Extract the (X, Y) coordinate from the center of the cell holding the provided text.  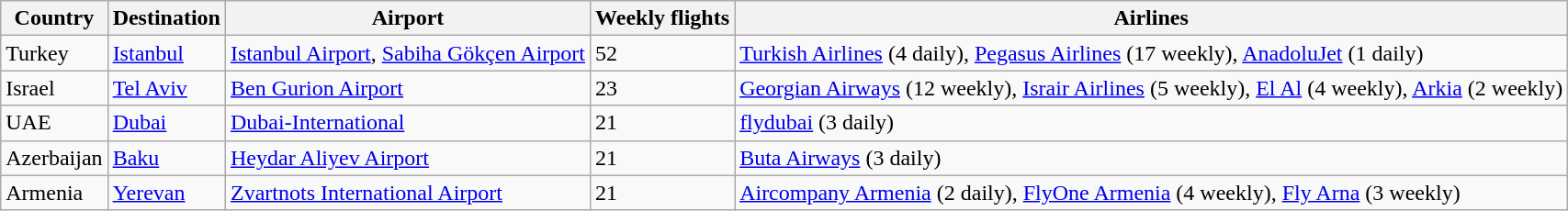
52 (663, 53)
Airlines (1152, 18)
Israel (54, 88)
Istanbul (166, 53)
flydubai (3 daily) (1152, 123)
Dubai (166, 123)
Ben Gurion Airport (408, 88)
Turkey (54, 53)
Zvartnots International Airport (408, 193)
Airport (408, 18)
Buta Airways (3 daily) (1152, 158)
Baku (166, 158)
Country (54, 18)
UAE (54, 123)
Georgian Airways (12 weekly), Israir Airlines (5 weekly), El Al (4 weekly), Arkia (2 weekly) (1152, 88)
Dubai-International (408, 123)
Tel Aviv (166, 88)
Heydar Aliyev Airport (408, 158)
Turkish Airlines (4 daily), Pegasus Airlines (17 weekly), AnadoluJet (1 daily) (1152, 53)
Istanbul Airport, Sabiha Gökçen Airport (408, 53)
23 (663, 88)
Armenia (54, 193)
Weekly flights (663, 18)
Destination (166, 18)
Aircompany Armenia (2 daily), FlyOne Armenia (4 weekly), Fly Arna (3 weekly) (1152, 193)
Azerbaijan (54, 158)
Yerevan (166, 193)
